Pinpoint the cell where the given text exists, returning its [x, y] midpoint coordinate. 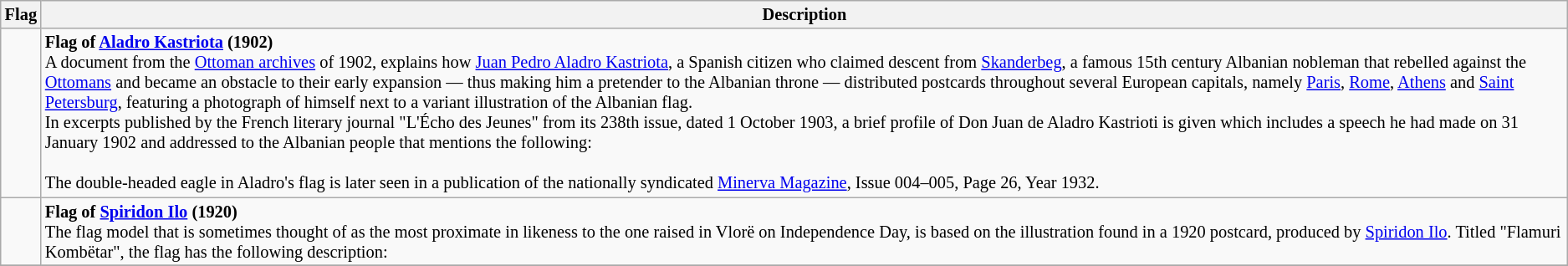
Flag [21, 14]
Description [804, 14]
